Output the (X, Y) coordinate of the center of the cell containing the given text.  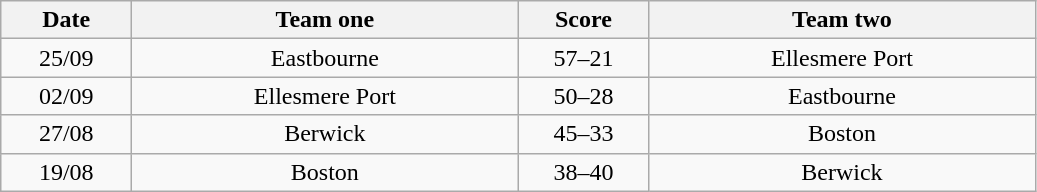
25/09 (66, 58)
50–28 (584, 96)
Team one (325, 20)
02/09 (66, 96)
27/08 (66, 134)
19/08 (66, 172)
57–21 (584, 58)
45–33 (584, 134)
Date (66, 20)
Score (584, 20)
38–40 (584, 172)
Team two (842, 20)
